Pinpoint the cell where the given text exists, returning its [x, y] midpoint coordinate. 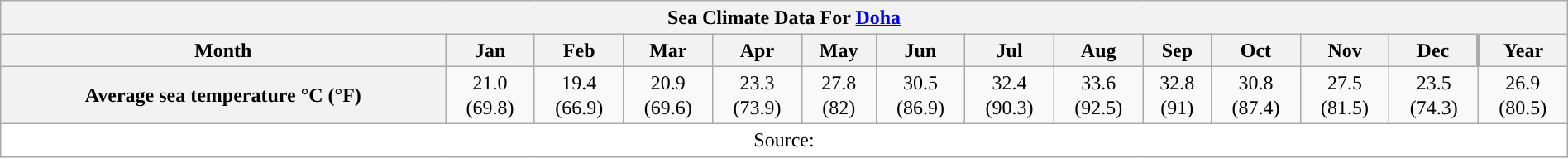
27.5(81.5) [1345, 94]
Jan [490, 50]
30.5(86.9) [920, 94]
Source: [784, 140]
Feb [579, 50]
23.5(74.3) [1434, 94]
Sep [1178, 50]
May [839, 50]
Apr [758, 50]
Nov [1345, 50]
Oct [1256, 50]
19.4(66.9) [579, 94]
20.9(69.6) [668, 94]
30.8(87.4) [1256, 94]
Month [223, 50]
32.8(91) [1178, 94]
23.3(73.9) [758, 94]
26.9(80.5) [1523, 94]
21.0(69.8) [490, 94]
Mar [668, 50]
Dec [1434, 50]
Average sea temperature °C (°F) [223, 94]
32.4(90.3) [1010, 94]
Sea Climate Data For Doha [784, 17]
Jun [920, 50]
27.8(82) [839, 94]
Aug [1098, 50]
Year [1523, 50]
Jul [1010, 50]
33.6(92.5) [1098, 94]
